Output the (X, Y) coordinate of the center of the cell containing the given text.  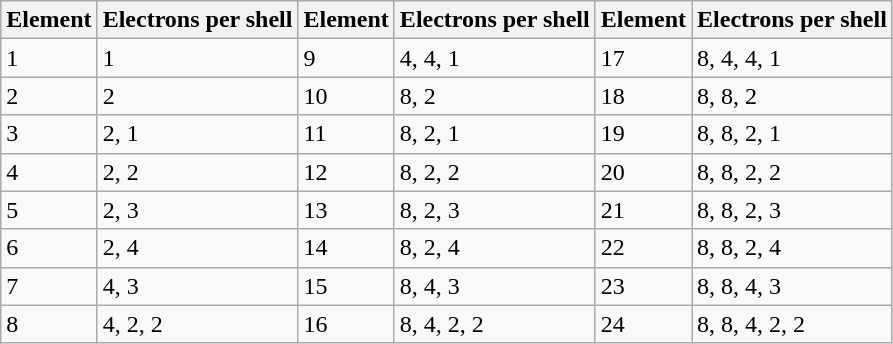
19 (643, 134)
20 (643, 172)
11 (346, 134)
4, 3 (198, 286)
4, 2, 2 (198, 324)
24 (643, 324)
8, 2, 1 (494, 134)
8, 4, 3 (494, 286)
14 (346, 248)
8, 8, 4, 2, 2 (792, 324)
10 (346, 96)
8, 2, 4 (494, 248)
2, 1 (198, 134)
5 (49, 210)
8, 8, 2, 1 (792, 134)
22 (643, 248)
8, 4, 2, 2 (494, 324)
8, 2, 3 (494, 210)
2, 2 (198, 172)
23 (643, 286)
8, 2, 2 (494, 172)
17 (643, 58)
18 (643, 96)
4 (49, 172)
8, 8, 2, 4 (792, 248)
6 (49, 248)
8, 4, 4, 1 (792, 58)
7 (49, 286)
8 (49, 324)
8, 8, 2, 2 (792, 172)
21 (643, 210)
16 (346, 324)
12 (346, 172)
2, 3 (198, 210)
15 (346, 286)
8, 2 (494, 96)
8, 8, 2 (792, 96)
9 (346, 58)
3 (49, 134)
13 (346, 210)
2, 4 (198, 248)
4, 4, 1 (494, 58)
8, 8, 4, 3 (792, 286)
8, 8, 2, 3 (792, 210)
